Return (x, y) of the center of cell containing provided text 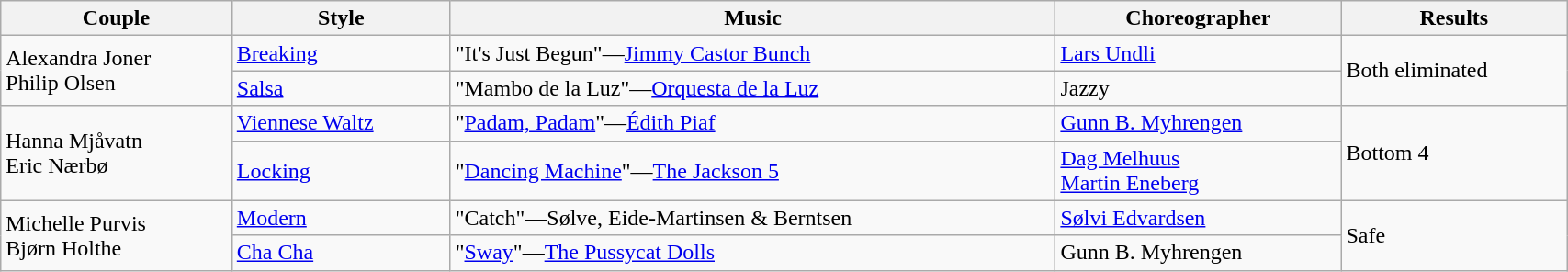
Breaking (341, 53)
Modern (341, 218)
Safe (1454, 235)
Music (753, 18)
Viennese Waltz (341, 123)
"Dancing Machine"—The Jackson 5 (753, 171)
Sølvi Edvardsen (1198, 218)
"It's Just Begun"—Jimmy Castor Bunch (753, 53)
Style (341, 18)
Locking (341, 171)
Both eliminated (1454, 71)
Lars Undli (1198, 53)
Hanna MjåvatnEric Nærbø (117, 153)
Choreographer (1198, 18)
Michelle PurvisBjørn Holthe (117, 235)
Bottom 4 (1454, 153)
"Sway"—The Pussycat Dolls (753, 253)
"Padam, Padam"—Édith Piaf (753, 123)
"Catch"—Sølve, Eide-Martinsen & Berntsen (753, 218)
Couple (117, 18)
"Mambo de la Luz"—Orquesta de la Luz (753, 88)
Cha Cha (341, 253)
Alexandra JonerPhilip Olsen (117, 71)
Dag MelhuusMartin Eneberg (1198, 171)
Salsa (341, 88)
Results (1454, 18)
Jazzy (1198, 88)
